Determine the (X, Y) coordinate at the center of the cell enclosing the given text.  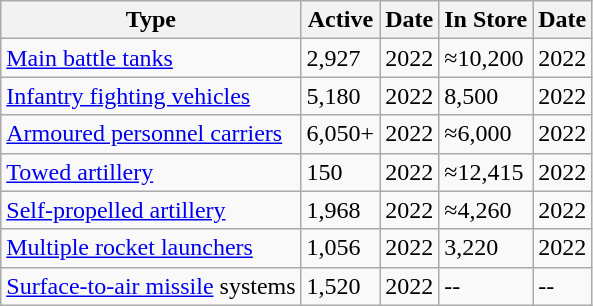
Self-propelled artillery (151, 210)
2,927 (340, 58)
Type (151, 20)
Main battle tanks (151, 58)
1,056 (340, 248)
Surface-to-air missile systems (151, 286)
In Store (486, 20)
Active (340, 20)
3,220 (486, 248)
1,520 (340, 286)
Multiple rocket launchers (151, 248)
Armoured personnel carriers (151, 134)
≈4,260 (486, 210)
≈6,000 (486, 134)
6,050+ (340, 134)
5,180 (340, 96)
Infantry fighting vehicles (151, 96)
1,968 (340, 210)
150 (340, 172)
Towed artillery (151, 172)
≈12,415 (486, 172)
8,500 (486, 96)
≈10,200 (486, 58)
